Determine the (X, Y) coordinate at the center of the cell enclosing the given text.  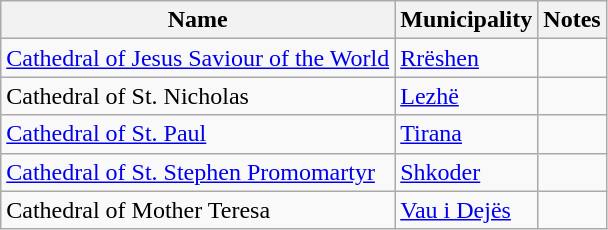
Notes (572, 20)
Municipality (466, 20)
Shkoder (466, 172)
Vau i Dejës (466, 210)
Cathedral of St. Stephen Promomartyr (198, 172)
Cathedral of St. Nicholas (198, 96)
Cathedral of St. Paul (198, 134)
Name (198, 20)
Cathedral of Jesus Saviour of the World (198, 58)
Lezhë (466, 96)
Rrëshen (466, 58)
Cathedral of Mother Teresa (198, 210)
Tirana (466, 134)
